For the text-containing cell, return its midpoint in [X, Y] coordinate format. 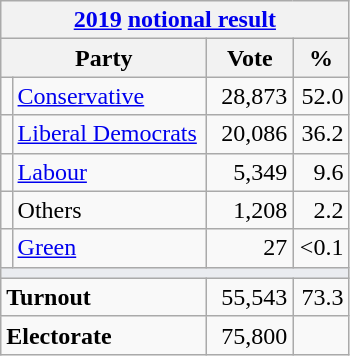
55,543 [250, 297]
Vote [250, 58]
73.3 [321, 297]
Green [110, 248]
20,086 [250, 134]
27 [250, 248]
2.2 [321, 210]
36.2 [321, 134]
2019 notional result [175, 20]
Conservative [110, 96]
Electorate [104, 335]
% [321, 58]
Turnout [104, 297]
Labour [110, 172]
52.0 [321, 96]
<0.1 [321, 248]
75,800 [250, 335]
1,208 [250, 210]
28,873 [250, 96]
5,349 [250, 172]
Party [104, 58]
Others [110, 210]
Liberal Democrats [110, 134]
9.6 [321, 172]
